Search for the cell housing the specified text and yield its (x, y) center coordinate. 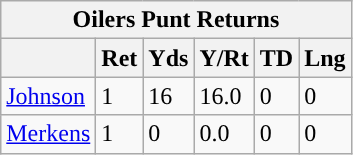
Johnson (48, 96)
TD (276, 58)
Lng (325, 58)
Merkens (48, 134)
16.0 (224, 96)
Y/Rt (224, 58)
16 (168, 96)
0.0 (224, 134)
Oilers Punt Returns (176, 20)
Yds (168, 58)
Ret (120, 58)
